Scan for the cell matching the given text and deliver its [x, y] coordinate at center. 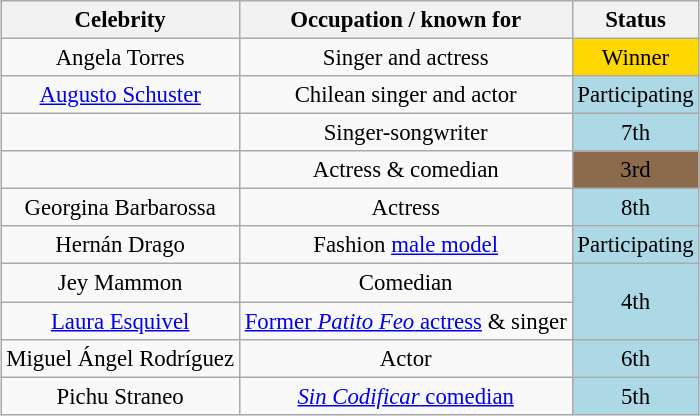
Angela Torres [120, 57]
Chilean singer and actor [406, 95]
Singer and actress [406, 57]
Status [636, 20]
5th [636, 396]
Actress [406, 208]
Miguel Ángel Rodríguez [120, 358]
Augusto Schuster [120, 95]
6th [636, 358]
Laura Esquivel [120, 321]
Jey Mammon [120, 283]
Celebrity [120, 20]
Occupation / known for [406, 20]
8th [636, 208]
7th [636, 133]
Winner [636, 57]
Sin Codificar comedian [406, 396]
Former Patito Feo actress & singer [406, 321]
Actress & comedian [406, 170]
4th [636, 302]
Georgina Barbarossa [120, 208]
Actor [406, 358]
Fashion male model [406, 245]
Comedian [406, 283]
Pichu Straneo [120, 396]
Singer-songwriter [406, 133]
Hernán Drago [120, 245]
3rd [636, 170]
